Find where the given text appears and provide that cell's center as [x, y] coordinate. 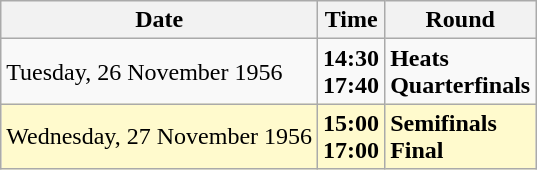
15:0017:00 [352, 136]
Date [160, 20]
Wednesday, 27 November 1956 [160, 136]
14:3017:40 [352, 72]
SemifinalsFinal [460, 136]
HeatsQuarterfinals [460, 72]
Time [352, 20]
Round [460, 20]
Tuesday, 26 November 1956 [160, 72]
